Extract the [X, Y] coordinate from the center of the cell holding the provided text.  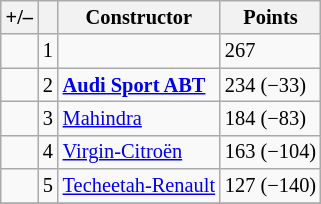
3 [48, 118]
Virgin-Citroën [139, 152]
4 [48, 152]
Points [270, 17]
234 (−33) [270, 85]
Mahindra [139, 118]
2 [48, 85]
Audi Sport ABT [139, 85]
267 [270, 51]
163 (−104) [270, 152]
Constructor [139, 17]
5 [48, 186]
+/– [20, 17]
127 (−140) [270, 186]
Techeetah-Renault [139, 186]
184 (−83) [270, 118]
1 [48, 51]
